Output the (X, Y) coordinate of the center of the cell containing the given text.  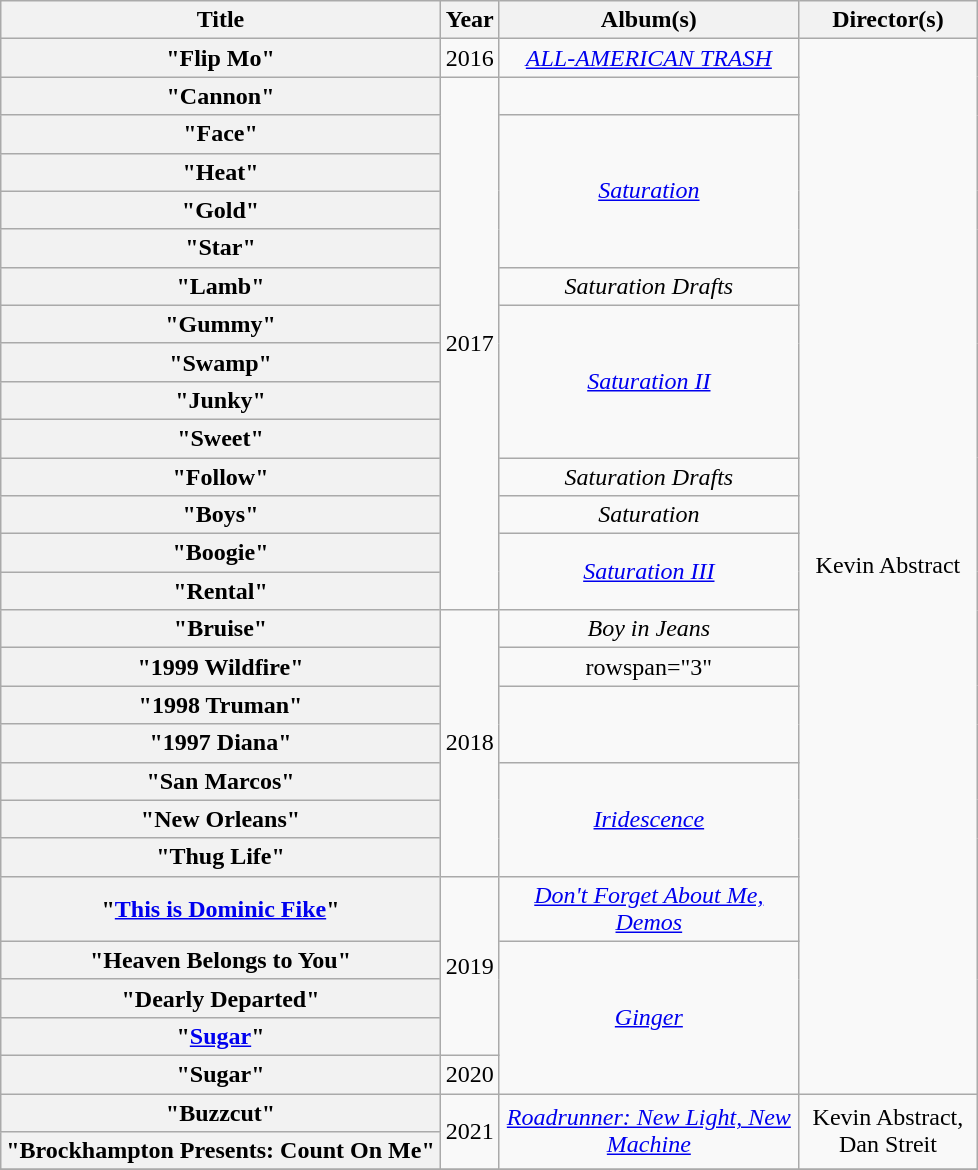
"Dearly Departed" (221, 998)
"Buzzcut" (221, 1113)
"Lamb" (221, 286)
"Boogie" (221, 553)
"Rental" (221, 591)
"New Orleans" (221, 819)
ALL-AMERICAN TRASH (648, 58)
Saturation III (648, 572)
"This is Dominic Fike" (221, 908)
"Face" (221, 134)
Don't Forget About Me, Demos (648, 908)
Kevin Abstract (888, 566)
Album(s) (648, 20)
2019 (470, 966)
"Thug Life" (221, 857)
"San Marcos" (221, 781)
"Sweet" (221, 438)
Title (221, 20)
"Cannon" (221, 96)
2016 (470, 58)
Year (470, 20)
"Star" (221, 248)
"Gummy" (221, 324)
Boy in Jeans (648, 629)
2017 (470, 344)
"Flip Mo" (221, 58)
"Gold" (221, 210)
"Boys" (221, 515)
Ginger (648, 1017)
Roadrunner: New Light, New Machine (648, 1132)
"Junky" (221, 400)
Saturation II (648, 381)
rowspan="3" (648, 667)
2021 (470, 1132)
"Heat" (221, 172)
Iridescence (648, 819)
"Heaven Belongs to You" (221, 960)
2018 (470, 743)
Director(s) (888, 20)
"1997 Diana" (221, 743)
"Bruise" (221, 629)
"Swamp" (221, 362)
"1999 Wildfire" (221, 667)
"1998 Truman" (221, 705)
"Brockhampton Presents: Count On Me" (221, 1151)
"Follow" (221, 477)
Kevin Abstract, Dan Streit (888, 1132)
2020 (470, 1074)
